Capture the cell that displays the provided text and extract its [X, Y] central coordinate. 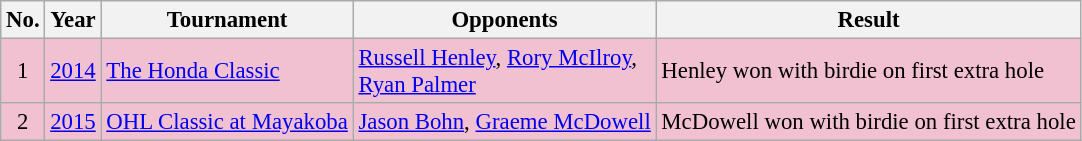
The Honda Classic [227, 72]
Year [73, 20]
Henley won with birdie on first extra hole [868, 72]
No. [23, 20]
OHL Classic at Mayakoba [227, 122]
2015 [73, 122]
Jason Bohn, Graeme McDowell [504, 122]
Tournament [227, 20]
Opponents [504, 20]
McDowell won with birdie on first extra hole [868, 122]
Russell Henley, Rory McIlroy, Ryan Palmer [504, 72]
1 [23, 72]
2014 [73, 72]
Result [868, 20]
2 [23, 122]
